Capture the cell that displays the provided text and extract its [x, y] central coordinate. 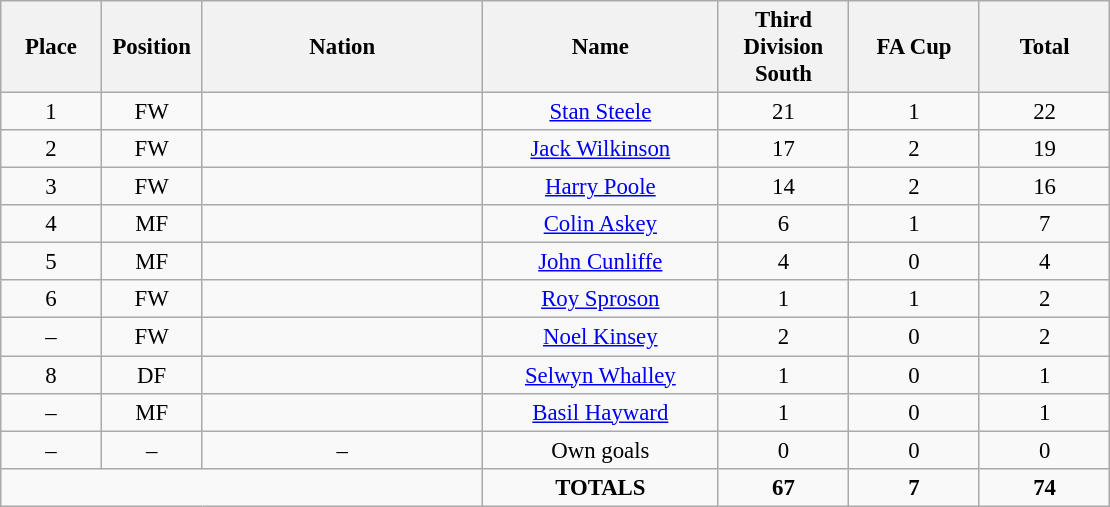
14 [784, 187]
FA Cup [914, 47]
19 [1044, 149]
17 [784, 149]
Jack Wilkinson [601, 149]
Position [152, 47]
Noel Kinsey [601, 337]
74 [1044, 487]
21 [784, 112]
Name [601, 47]
Colin Askey [601, 224]
Selwyn Whalley [601, 375]
Place [52, 47]
Total [1044, 47]
Nation [342, 47]
5 [52, 262]
16 [1044, 187]
Stan Steele [601, 112]
Third Division South [784, 47]
Basil Hayward [601, 412]
John Cunliffe [601, 262]
67 [784, 487]
DF [152, 375]
Harry Poole [601, 187]
8 [52, 375]
TOTALS [601, 487]
22 [1044, 112]
Own goals [601, 450]
3 [52, 187]
Roy Sproson [601, 299]
